Detect which cell encompasses the target text, then output its (X, Y) center coordinate. 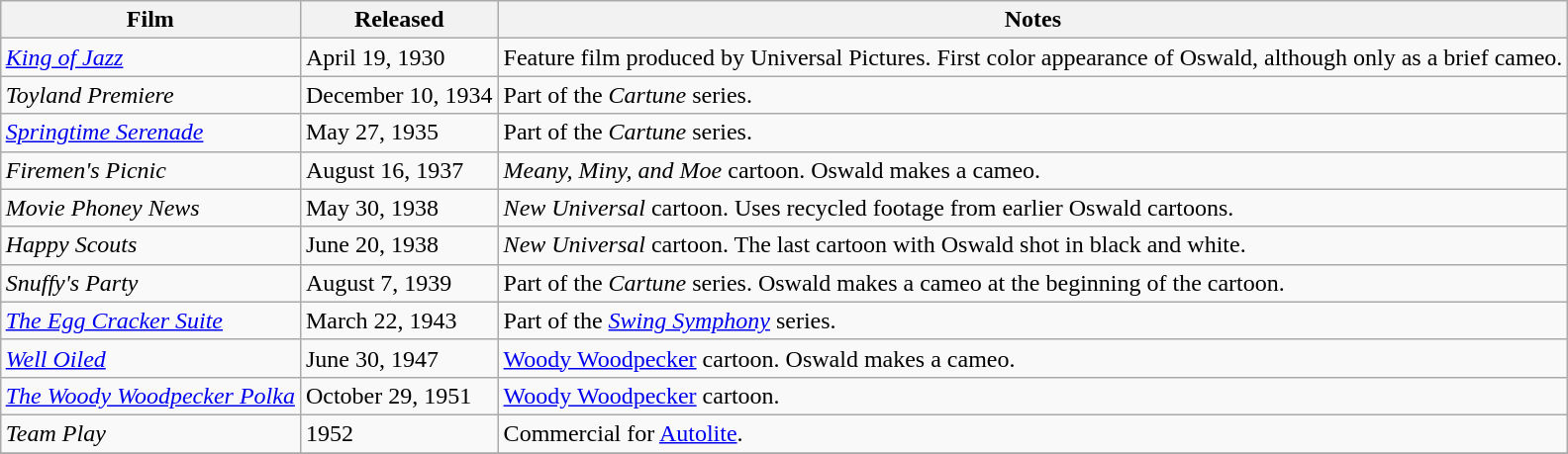
Feature film produced by Universal Pictures. First color appearance of Oswald, although only as a brief cameo. (1033, 57)
The Woody Woodpecker Polka (150, 396)
King of Jazz (150, 57)
May 27, 1935 (399, 133)
Woody Woodpecker cartoon. (1033, 396)
Released (399, 20)
Woody Woodpecker cartoon. Oswald makes a cameo. (1033, 358)
Commercial for Autolite. (1033, 433)
Notes (1033, 20)
New Universal cartoon. The last cartoon with Oswald shot in black and white. (1033, 245)
August 7, 1939 (399, 283)
Toyland Premiere (150, 95)
Happy Scouts (150, 245)
Well Oiled (150, 358)
December 10, 1934 (399, 95)
August 16, 1937 (399, 170)
New Universal cartoon. Uses recycled footage from earlier Oswald cartoons. (1033, 208)
May 30, 1938 (399, 208)
The Egg Cracker Suite (150, 320)
June 20, 1938 (399, 245)
Meany, Miny, and Moe cartoon. Oswald makes a cameo. (1033, 170)
June 30, 1947 (399, 358)
Team Play (150, 433)
Film (150, 20)
Part of the Cartune series. Oswald makes a cameo at the beginning of the cartoon. (1033, 283)
Part of the Swing Symphony series. (1033, 320)
Springtime Serenade (150, 133)
1952 (399, 433)
Movie Phoney News (150, 208)
Snuffy's Party (150, 283)
Firemen's Picnic (150, 170)
April 19, 1930 (399, 57)
March 22, 1943 (399, 320)
October 29, 1951 (399, 396)
